Extract the [x, y] coordinate from the center of the cell holding the provided text.  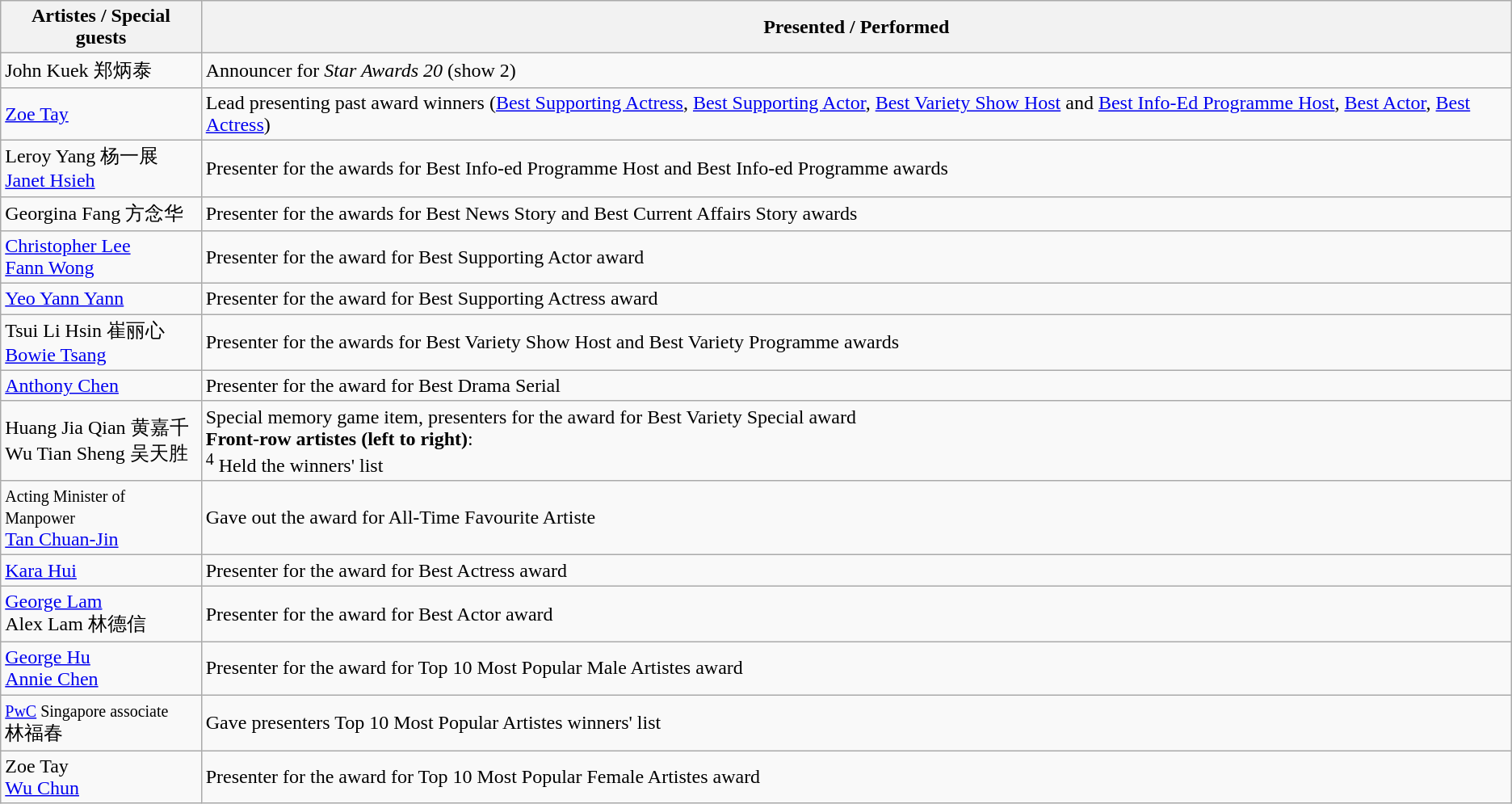
Georgina Fang 方念华 [101, 213]
Special memory game item, presenters for the award for Best Variety Special award Front-row artistes (left to right): 4 Held the winners' list [856, 441]
Leroy Yang 杨一展 Janet Hsieh [101, 168]
PwC Singapore associate 林福春 [101, 723]
Presented / Performed [856, 27]
Presenter for the award for Best Supporting Actor award [856, 257]
Presenter for the award for Top 10 Most Popular Male Artistes award [856, 669]
Announcer for Star Awards 20 (show 2) [856, 71]
Presenter for the award for Best Actor award [856, 614]
Presenter for the awards for Best News Story and Best Current Affairs Story awards [856, 213]
Anthony Chen [101, 385]
Christopher Lee Fann Wong [101, 257]
Presenter for the award for Best Actress award [856, 570]
Acting Minister of Manpower Tan Chuan-Jin [101, 518]
Zoe Tay Wu Chun [101, 777]
Gave presenters Top 10 Most Popular Artistes winners' list [856, 723]
George Hu Annie Chen [101, 669]
Zoe Tay [101, 113]
Artistes / Special guests [101, 27]
Huang Jia Qian 黄嘉千 Wu Tian Sheng 吴天胜 [101, 441]
John Kuek 郑炳泰 [101, 71]
Tsui Li Hsin 崔丽心 Bowie Tsang [101, 343]
Presenter for the award for Best Supporting Actress award [856, 299]
George Lam Alex Lam 林德信 [101, 614]
Presenter for the award for Top 10 Most Popular Female Artistes award [856, 777]
Gave out the award for All-Time Favourite Artiste [856, 518]
Presenter for the awards for Best Variety Show Host and Best Variety Programme awards [856, 343]
Kara Hui [101, 570]
Presenter for the awards for Best Info-ed Programme Host and Best Info-ed Programme awards [856, 168]
Yeo Yann Yann [101, 299]
Presenter for the award for Best Drama Serial [856, 385]
